Extract the [X, Y] coordinate from the center of the cell holding the provided text.  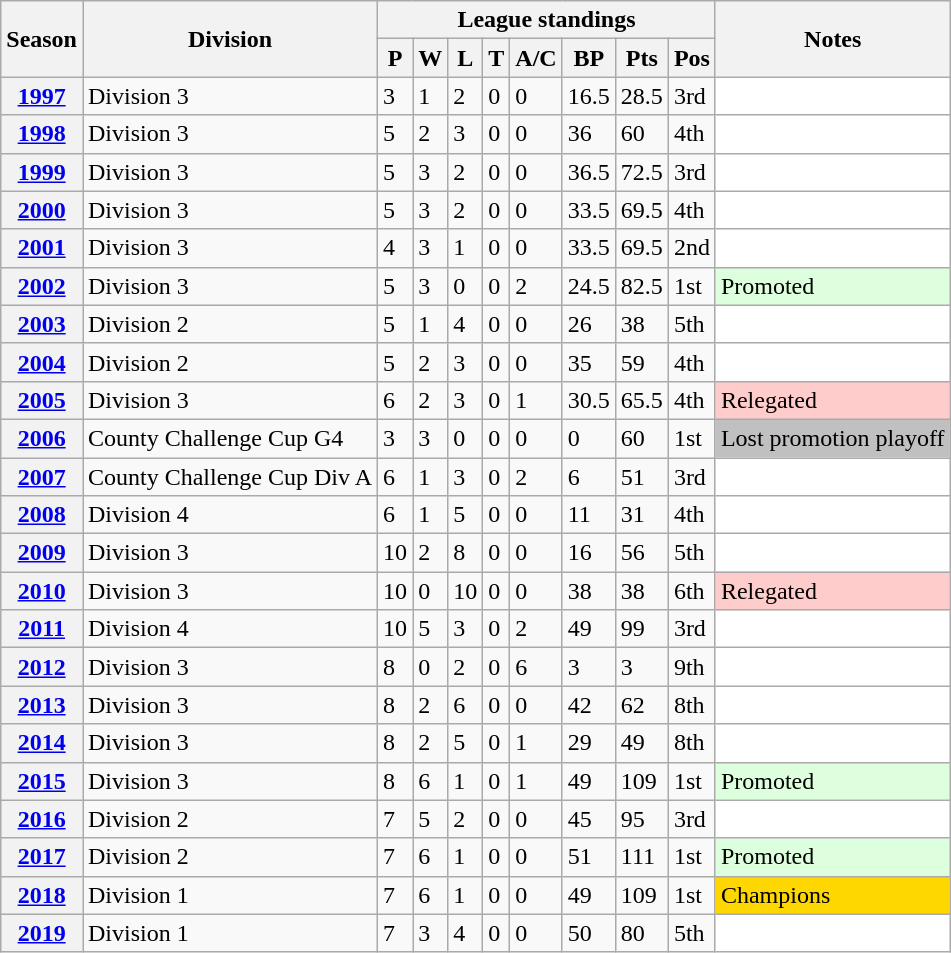
95 [642, 819]
2010 [42, 591]
2006 [42, 438]
99 [642, 629]
2001 [42, 248]
2004 [42, 362]
36.5 [588, 172]
T [496, 58]
2007 [42, 477]
L [466, 58]
82.5 [642, 286]
League standings [547, 20]
80 [642, 933]
Notes [832, 39]
59 [642, 362]
2nd [692, 248]
45 [588, 819]
Division [230, 39]
Lost promotion playoff [832, 438]
2019 [42, 933]
2012 [42, 667]
11 [588, 515]
2018 [42, 895]
2014 [42, 743]
62 [642, 705]
72.5 [642, 172]
16.5 [588, 96]
1997 [42, 96]
2009 [42, 553]
A/C [536, 58]
Pts [642, 58]
2003 [42, 324]
1999 [42, 172]
31 [642, 515]
36 [588, 134]
2015 [42, 781]
56 [642, 553]
2017 [42, 857]
65.5 [642, 400]
26 [588, 324]
2008 [42, 515]
28.5 [642, 96]
35 [588, 362]
9th [692, 667]
2000 [42, 210]
BP [588, 58]
County Challenge Cup Div A [230, 477]
W [430, 58]
2013 [42, 705]
Pos [692, 58]
24.5 [588, 286]
P [396, 58]
1998 [42, 134]
2011 [42, 629]
Champions [832, 895]
42 [588, 705]
29 [588, 743]
2002 [42, 286]
County Challenge Cup G4 [230, 438]
2005 [42, 400]
30.5 [588, 400]
Season [42, 39]
16 [588, 553]
111 [642, 857]
2016 [42, 819]
50 [588, 933]
6th [692, 591]
